Determine the [x, y] coordinate at the center of the cell enclosing the given text.  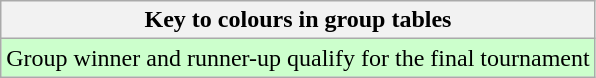
Group winner and runner-up qualify for the final tournament [298, 58]
Key to colours in group tables [298, 20]
